Return (X, Y) of the center of cell containing provided text 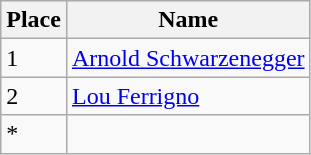
Arnold Schwarzenegger (188, 58)
2 (34, 96)
* (34, 134)
Name (188, 20)
Lou Ferrigno (188, 96)
Place (34, 20)
1 (34, 58)
